Output the [x, y] coordinate of the center of the cell containing the given text.  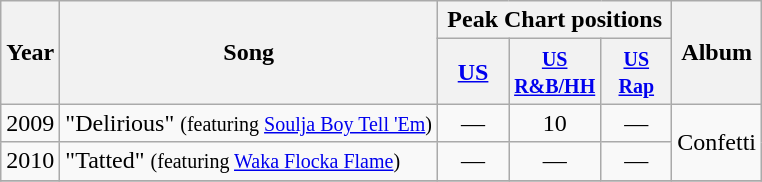
"Delirious" (featuring Soulja Boy Tell 'Em) [249, 123]
"Tatted" (featuring Waka Flocka Flame) [249, 161]
Confetti [717, 142]
US [474, 72]
Album [717, 52]
Year [30, 52]
US Rap [636, 72]
Peak Chart positions [555, 20]
2009 [30, 123]
US R&B/HH [555, 72]
Song [249, 52]
2010 [30, 161]
10 [555, 123]
